Pinpoint the cell where the given text exists, returning its (X, Y) midpoint coordinate. 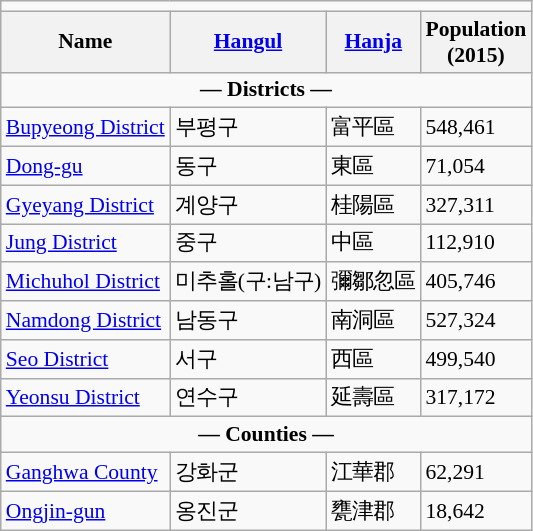
미추홀(구:남구) (248, 282)
Name (86, 42)
Ongjin-gun (86, 510)
부평구 (248, 128)
Michuhol District (86, 282)
동구 (248, 166)
Gyeyang District (86, 204)
延壽區 (373, 398)
18,642 (476, 510)
연수구 (248, 398)
Population (2015) (476, 42)
— Districts — (266, 90)
중구 (248, 244)
江華郡 (373, 472)
옹진군 (248, 510)
405,746 (476, 282)
서구 (248, 360)
— Counties — (266, 435)
彌鄒忽區 (373, 282)
甕津郡 (373, 510)
Hanja (373, 42)
남동구 (248, 320)
Jung District (86, 244)
계양구 (248, 204)
62,291 (476, 472)
桂陽區 (373, 204)
강화군 (248, 472)
西區 (373, 360)
富平區 (373, 128)
Ganghwa County (86, 472)
Namdong District (86, 320)
Seo District (86, 360)
東區 (373, 166)
南洞區 (373, 320)
Hangul (248, 42)
317,172 (476, 398)
548,461 (476, 128)
327,311 (476, 204)
71,054 (476, 166)
527,324 (476, 320)
Dong-gu (86, 166)
Bupyeong District (86, 128)
Yeonsu District (86, 398)
499,540 (476, 360)
112,910 (476, 244)
中區 (373, 244)
